Capture the cell that displays the provided text and extract its [x, y] central coordinate. 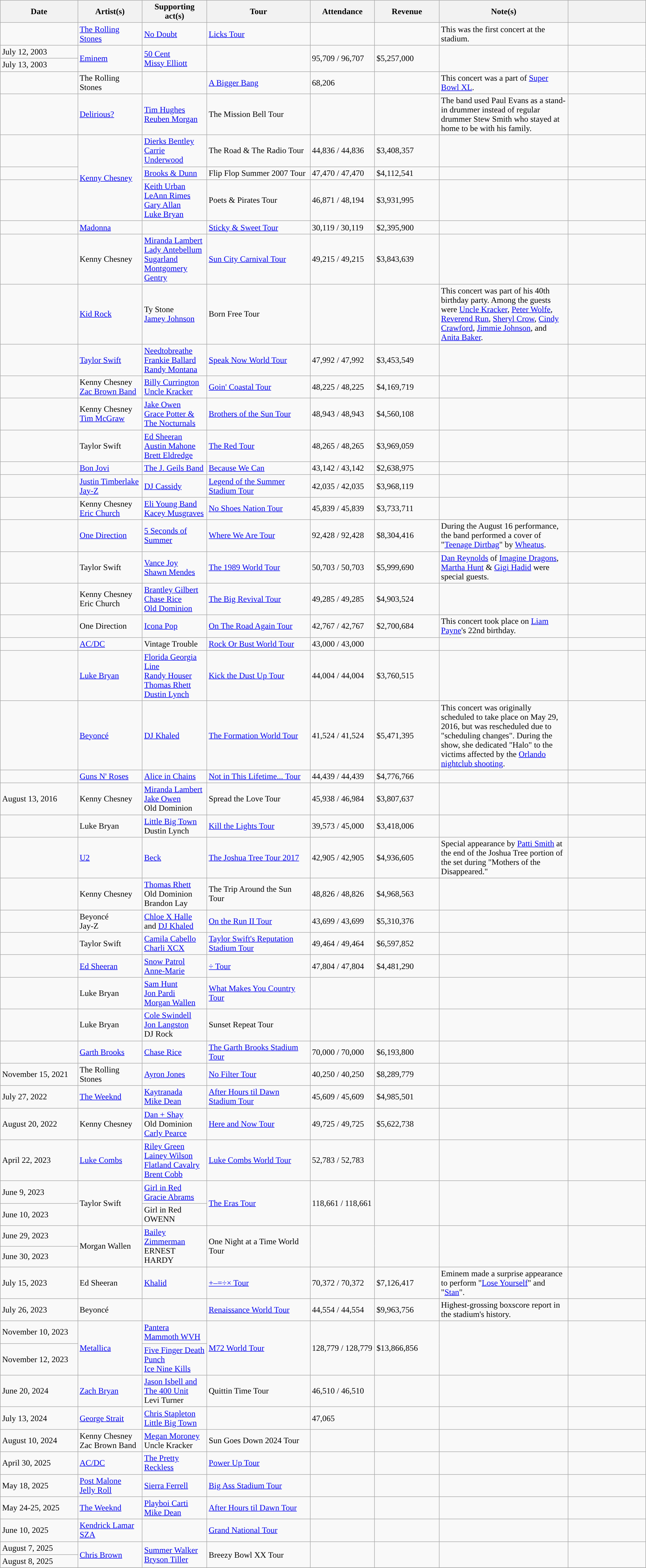
August 7, 2025 [39, 1548]
30,119 / 30,119 [342, 227]
42,905 / 42,905 [342, 858]
On The Road Again Tour [258, 626]
$8,304,416 [407, 536]
Khalid [175, 1283]
$4,936,605 [407, 858]
Where We Are Tour [258, 536]
48,826 / 48,826 [342, 894]
Dan + ShayOld DominionCarly Pearce [175, 1124]
$3,760,515 [407, 676]
June 9, 2023 [39, 1192]
Zach Bryan [110, 1391]
This was the first concert at the stadium. [504, 34]
NeedtobreatheFrankie BallardRandy Montana [175, 360]
Flip Flop Summer 2007 Tour [258, 173]
Highest-grossing boxscore report in the stadium's history. [504, 1310]
KaytranadaMike Dean [175, 1097]
$7,126,417 [407, 1283]
47,804 / 47,804 [342, 966]
PanteraMammoth WVH [175, 1332]
70,372 / 70,372 [342, 1283]
Kendrick LamarSZA [110, 1530]
Sam HuntJon PardiMorgan Wallen [175, 993]
Note(s) [504, 12]
44,004 / 44,004 [342, 676]
5 Seconds of Summer [175, 536]
Taylor Swift's Reputation Stadium Tour [258, 943]
Kenny ChesneyTim McGraw [110, 414]
DJ Cassidy [175, 486]
52,783 / 52,783 [342, 1160]
Post MaloneJelly Roll [110, 1486]
Kill the Lights Tour [258, 826]
Special appearance by Patti Smith at the end of the Joshua Tree portion of the set during "Mothers of the Disappeared." [504, 858]
July 12, 2003 [39, 52]
$4,112,541 [407, 173]
44,836 / 44,836 [342, 151]
Chase Rice [175, 1052]
50,703 / 50,703 [342, 567]
The 1989 World Tour [258, 567]
April 30, 2025 [39, 1463]
Jake OwenGrace Potter & The Nocturnals [175, 414]
$3,931,995 [407, 200]
Girl in RedGracie Abrams [175, 1192]
95,709 / 96,707 [342, 58]
Brothers of the Sun Tour [258, 414]
May 24-25, 2025 [39, 1508]
Artist(s) [110, 12]
Thomas RhettOld DominionBrandon Lay [175, 894]
June 10, 2023 [39, 1215]
Alice in Chains [175, 776]
$4,560,108 [407, 414]
Madonna [110, 227]
A Bigger Bang [258, 83]
No Shoes Nation Tour [258, 508]
Revenue [407, 12]
Luke Combs [110, 1160]
39,573 / 45,000 [342, 826]
Metallica [110, 1348]
Not in This Lifetime... Tour [258, 776]
Chris StapletonLittle Big Town [175, 1418]
Icona Pop [175, 626]
August 13, 2016 [39, 799]
Sticky & Sweet Tour [258, 227]
After Hours til Dawn Tour [258, 1508]
Supporting act(s) [175, 12]
July 15, 2023 [39, 1283]
Power Up Tour [258, 1463]
45,609 / 45,609 [342, 1097]
The Trip Around the Sun Tour [258, 894]
Keith UrbanLeAnn RimesGary AllanLuke Bryan [175, 200]
What Makes You Country Tour [258, 993]
Bailey ZimmermanERNESTHARDY [175, 1246]
$2,638,975 [407, 468]
$3,453,549 [407, 360]
Playboi CartiMike Dean [175, 1508]
46,871 / 48,194 [342, 200]
Licks Tour [258, 34]
Poets & Pirates Tour [258, 200]
$9,963,756 [407, 1310]
Sun City Carnival Tour [258, 259]
The Eras Tour [258, 1203]
Guns N' Roses [110, 776]
42,035 / 42,035 [342, 486]
42,767 / 42,767 [342, 626]
$5,471,395 [407, 735]
July 27, 2022 [39, 1097]
Because We Can [258, 468]
The Garth Brooks Stadium Tour [258, 1052]
44,439 / 44,439 [342, 776]
Bon Jovi [110, 468]
Morgan Wallen [110, 1246]
$2,700,684 [407, 626]
The Road & The Radio Tour [258, 151]
George Strait [110, 1418]
Riley GreenLainey WilsonFlatland CavalryBrent Cobb [175, 1160]
47,992 / 47,992 [342, 360]
48,265 / 48,265 [342, 446]
Sun Goes Down 2024 Tour [258, 1441]
Five Finger Death PunchIce Nine Kills [175, 1359]
Grand National Tour [258, 1530]
Breezy Bowl XX Tour [258, 1555]
118,661 / 118,661 [342, 1203]
Kick the Dust Up Tour [258, 676]
DJ Khaled [175, 735]
Florida Georgia LineRandy HouserThomas RhettDustin Lynch [175, 676]
45,938 / 46,984 [342, 799]
August 10, 2024 [39, 1441]
M72 World Tour [258, 1348]
$4,776,766 [407, 776]
Beck [175, 858]
Kid Rock [110, 314]
Spread the Love Tour [258, 799]
41,524 / 41,524 [342, 735]
$13,866,856 [407, 1348]
$3,807,637 [407, 799]
$3,968,119 [407, 486]
July 26, 2023 [39, 1310]
Justin TimberlakeJay-Z [110, 486]
April 22, 2023 [39, 1160]
Vance JoyShawn Mendes [175, 567]
Legend of the Summer Stadium Tour [258, 486]
Delirious? [110, 114]
Cole SwindellJon LangstonDJ Rock [175, 1025]
$5,257,000 [407, 58]
May 18, 2025 [39, 1486]
Ayron Jones [175, 1075]
The Pretty Reckless [175, 1463]
June 20, 2024 [39, 1391]
$5,999,690 [407, 567]
$6,597,852 [407, 943]
45,839 / 45,839 [342, 508]
$8,289,779 [407, 1075]
128,779 / 128,779 [342, 1348]
49,285 / 49,285 [342, 599]
November 10, 2023 [39, 1332]
August 8, 2025 [39, 1561]
$4,985,501 [407, 1097]
Little Big TownDustin Lynch [175, 826]
46,510 / 46,510 [342, 1391]
70,000 / 70,000 [342, 1052]
Dan Reynolds of Imagine Dragons, Martha Hunt & Gigi Hadid were special guests. [504, 567]
Here and Now Tour [258, 1124]
68,206 [342, 83]
The band used Paul Evans as a stand-in drummer instead of regular drummer Stew Smith who stayed at home to be with his family. [504, 114]
The Big Revival Tour [258, 599]
Goin' Coastal Tour [258, 387]
Jason Isbell and The 400 UnitLevi Turner [175, 1391]
÷ Tour [258, 966]
Megan MoroneyUncle Kracker [175, 1441]
July 13, 2024 [39, 1418]
$4,169,719 [407, 387]
Eminem [110, 58]
Rock Or Bust World Tour [258, 644]
Brantley GilbertChase RiceOld Dominion [175, 599]
Miranda LambertJake OwenOld Dominion [175, 799]
Camila CabelloCharli XCX [175, 943]
November 15, 2021 [39, 1075]
Tim HughesReuben Morgan [175, 114]
$4,968,563 [407, 894]
Miranda LambertLady AntebellumSugarlandMontgomery Gentry [175, 259]
$6,193,800 [407, 1052]
Billy Currington Uncle Kracker [175, 387]
$3,843,639 [407, 259]
June 10, 2025 [39, 1530]
BeyoncéJay-Z [110, 921]
47,065 [342, 1418]
Sunset Repeat Tour [258, 1025]
$5,622,738 [407, 1124]
Luke Combs World Tour [258, 1160]
Sierra Ferrell [175, 1486]
Renaissance World Tour [258, 1310]
44,554 / 44,554 [342, 1310]
$2,395,900 [407, 227]
$4,903,524 [407, 599]
43,000 / 43,000 [342, 644]
43,142 / 43,142 [342, 468]
The Red Tour [258, 446]
July 13, 2003 [39, 65]
$5,310,376 [407, 921]
Dierks BentleyCarrie Underwood [175, 151]
The Joshua Tree Tour 2017 [258, 858]
During the August 16 performance, the band performed a cover of "Teenage Dirtbag" by Wheatus. [504, 536]
$3,969,059 [407, 446]
49,725 / 49,725 [342, 1124]
This concert was a part of Super Bowl XL. [504, 83]
August 20, 2022 [39, 1124]
U2 [110, 858]
49,464 / 49,464 [342, 943]
50 CentMissy Elliott [175, 58]
92,428 / 92,428 [342, 536]
Eminem made a surprise appearance to perform "Lose Yourself" and "Stan". [504, 1283]
Attendance [342, 12]
$3,408,357 [407, 151]
Brooks & Dunn [175, 173]
48,943 / 48,943 [342, 414]
No Filter Tour [258, 1075]
Chloe X Halle and DJ Khaled [175, 921]
49,215 / 49,215 [342, 259]
+–=÷× Tour [258, 1283]
Ed SheeranAustin MahoneBrett Eldredge [175, 446]
Born Free Tour [258, 314]
47,470 / 47,470 [342, 173]
$4,481,290 [407, 966]
Speak Now World Tour [258, 360]
June 30, 2023 [39, 1257]
$3,733,711 [407, 508]
40,250 / 40,250 [342, 1075]
Girl in RedOWENN [175, 1215]
Eli Young BandKacey Musgraves [175, 508]
Quittin Time Tour [258, 1391]
Vintage Trouble [175, 644]
Ty StoneJamey Johnson [175, 314]
43,699 / 43,699 [342, 921]
This concert took place on Liam Payne's 22nd birthday. [504, 626]
November 12, 2023 [39, 1359]
One Night at a Time World Tour [258, 1246]
Snow PatrolAnne-Marie [175, 966]
The Formation World Tour [258, 735]
Chris Brown [110, 1555]
Date [39, 12]
After Hours til Dawn Stadium Tour [258, 1097]
Garth Brooks [110, 1052]
On the Run II Tour [258, 921]
48,225 / 48,225 [342, 387]
The Mission Bell Tour [258, 114]
Tour [258, 12]
Big Ass Stadium Tour [258, 1486]
No Doubt [175, 34]
The J. Geils Band [175, 468]
$3,418,006 [407, 826]
June 29, 2023 [39, 1236]
Summer WalkerBryson Tiller [175, 1555]
